Find where the given text appears and provide that cell's center as (x, y) coordinate. 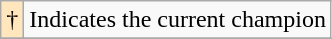
Indicates the current champion (178, 20)
† (12, 20)
